Provide the [X, Y] coordinate of the cell's center where the given text is located.  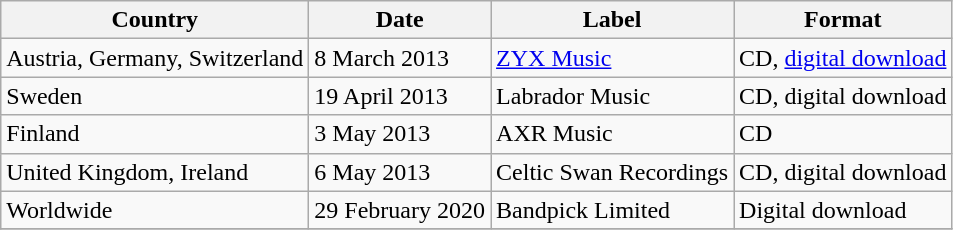
Bandpick Limited [612, 210]
Date [400, 20]
3 May 2013 [400, 134]
Label [612, 20]
Labrador Music [612, 96]
AXR Music [612, 134]
Format [843, 20]
ZYX Music [612, 58]
19 April 2013 [400, 96]
Austria, Germany, Switzerland [155, 58]
United Kingdom, Ireland [155, 172]
Country [155, 20]
CD [843, 134]
Sweden [155, 96]
Worldwide [155, 210]
Digital download [843, 210]
29 February 2020 [400, 210]
8 March 2013 [400, 58]
Celtic Swan Recordings [612, 172]
Finland [155, 134]
6 May 2013 [400, 172]
